Locate the cell with the specified text and output its (x, y) center coordinate. 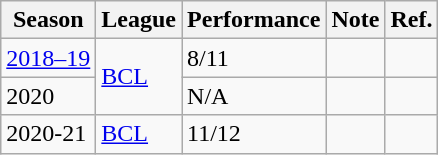
2018–19 (48, 58)
League (139, 20)
2020 (48, 96)
Season (48, 20)
2020-21 (48, 134)
Performance (254, 20)
N/A (254, 96)
11/12 (254, 134)
Note (356, 20)
8/11 (254, 58)
Ref. (412, 20)
